Identify which cell holds the provided text, then report its [X, Y] central coordinate. 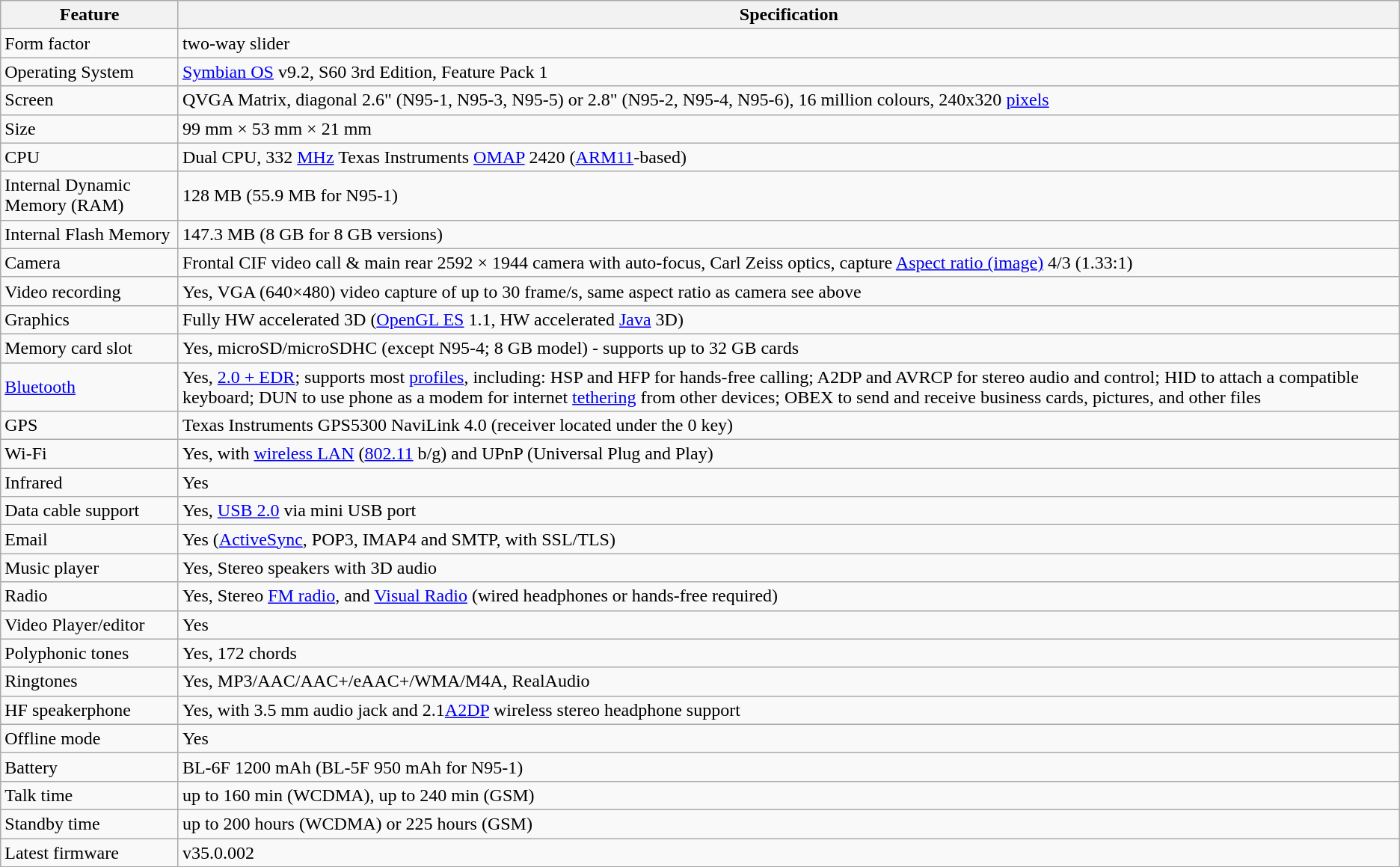
128 MB (55.9 MB for N95-1) [788, 196]
Talk time [90, 795]
Internal Dynamic Memory (RAM) [90, 196]
Music player [90, 568]
Feature [90, 15]
CPU [90, 157]
Yes (ActiveSync, POP3, IMAP4 and SMTP, with SSL/TLS) [788, 539]
Specification [788, 15]
Radio [90, 596]
Data cable support [90, 511]
Email [90, 539]
Fully HW accelerated 3D (OpenGL ES 1.1, HW accelerated Java 3D) [788, 319]
Bluetooth [90, 386]
Form factor [90, 43]
Size [90, 129]
Yes, with wireless LAN (802.11 b/g) and UPnP (Universal Plug and Play) [788, 454]
Camera [90, 263]
Wi-Fi [90, 454]
Yes, microSD/microSDHC (except N95-4; 8 GB model) - supports up to 32 GB cards [788, 348]
Battery [90, 767]
Yes, with 3.5 mm audio jack and 2.1A2DP wireless stereo headphone support [788, 710]
Yes, Stereo speakers with 3D audio [788, 568]
two-way slider [788, 43]
Polyphonic tones [90, 653]
Internal Flash Memory [90, 234]
Standby time [90, 824]
Symbian OS v9.2, S60 3rd Edition, Feature Pack 1 [788, 72]
Yes, Stereo FM radio, and Visual Radio (wired headphones or hands-free required) [788, 596]
Screen [90, 100]
Texas Instruments GPS5300 NaviLink 4.0 (receiver located under the 0 key) [788, 426]
Dual CPU, 332 MHz Texas Instruments OMAP 2420 (ARM11-based) [788, 157]
99 mm × 53 mm × 21 mm [788, 129]
GPS [90, 426]
Infrared [90, 482]
Video Player/editor [90, 625]
Frontal CIF video call & main rear 2592 × 1944 camera with auto-focus, Carl Zeiss optics, capture Aspect ratio (image) 4/3 (1.33:1) [788, 263]
Yes, VGA (640×480) video capture of up to 30 frame/s, same aspect ratio as camera see above [788, 291]
BL-6F 1200 mAh (BL-5F 950 mAh for N95-1) [788, 767]
up to 160 min (WCDMA), up to 240 min (GSM) [788, 795]
HF speakerphone [90, 710]
Offline mode [90, 738]
Operating System [90, 72]
v35.0.002 [788, 852]
up to 200 hours (WCDMA) or 225 hours (GSM) [788, 824]
Yes, USB 2.0 via mini USB port [788, 511]
147.3 MB (8 GB for 8 GB versions) [788, 234]
Graphics [90, 319]
Video recording [90, 291]
Yes, 172 chords [788, 653]
QVGA Matrix, diagonal 2.6" (N95-1, N95-3, N95-5) or 2.8" (N95-2, N95-4, N95-6), 16 million colours, 240x320 pixels [788, 100]
Yes, MP3/AAC/AAC+/eAAC+/WMA/M4A, RealAudio [788, 681]
Ringtones [90, 681]
Latest firmware [90, 852]
Memory card slot [90, 348]
